Locate the cell with the specified text and output its [x, y] center coordinate. 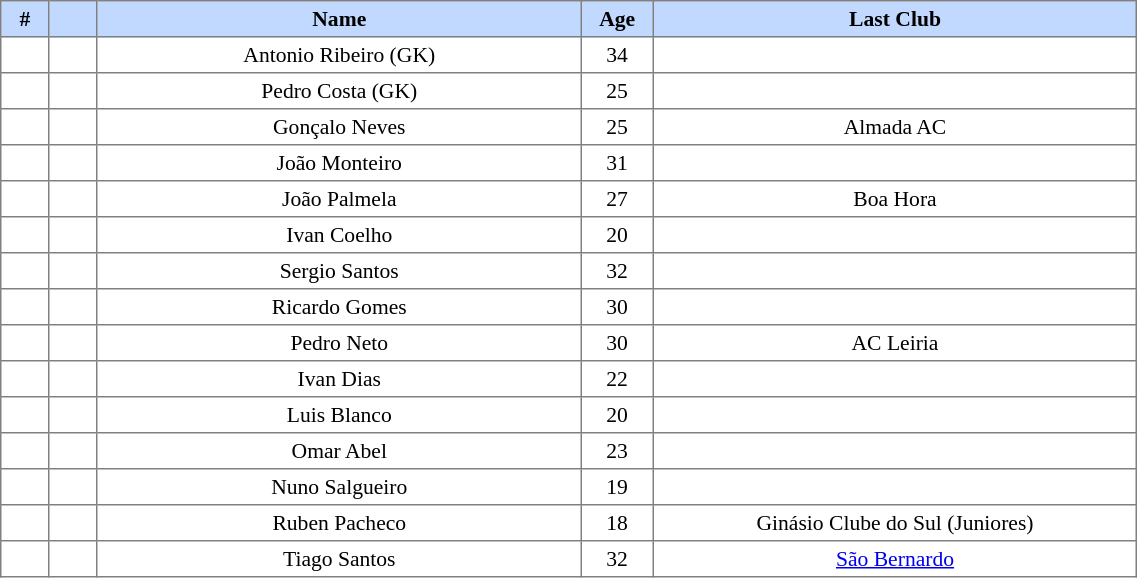
Name [339, 19]
Almada AC [895, 127]
Ginásio Clube do Sul (Juniores) [895, 523]
Tiago Santos [339, 559]
Pedro Neto [339, 343]
Ivan Coelho [339, 235]
AC Leiria [895, 343]
18 [617, 523]
Nuno Salgueiro [339, 487]
Luis Blanco [339, 415]
Antonio Ribeiro (GK) [339, 55]
19 [617, 487]
Ricardo Gomes [339, 307]
Ivan Dias [339, 379]
31 [617, 163]
São Bernardo [895, 559]
João Monteiro [339, 163]
Age [617, 19]
34 [617, 55]
Pedro Costa (GK) [339, 91]
23 [617, 451]
Gonçalo Neves [339, 127]
Boa Hora [895, 199]
Omar Abel [339, 451]
27 [617, 199]
# [25, 19]
Last Club [895, 19]
22 [617, 379]
Ruben Pacheco [339, 523]
Sergio Santos [339, 271]
João Palmela [339, 199]
